Capture the cell that displays the provided text and extract its (x, y) central coordinate. 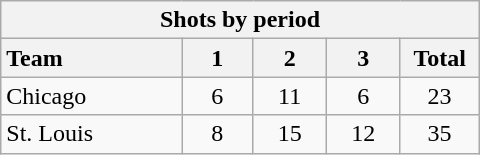
Chicago (92, 96)
11 (290, 96)
23 (440, 96)
15 (290, 134)
12 (363, 134)
8 (218, 134)
St. Louis (92, 134)
35 (440, 134)
2 (290, 58)
Shots by period (240, 20)
Total (440, 58)
1 (218, 58)
3 (363, 58)
Team (92, 58)
